Search for the cell housing the specified text and yield its (x, y) center coordinate. 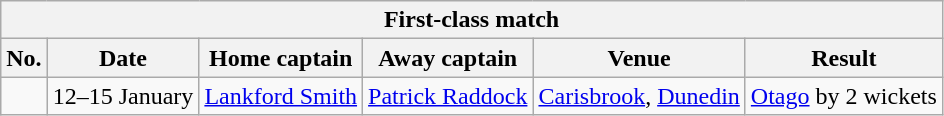
Date (123, 58)
Lankford Smith (281, 96)
Otago by 2 wickets (844, 96)
Home captain (281, 58)
Patrick Raddock (448, 96)
12–15 January (123, 96)
Away captain (448, 58)
First-class match (472, 20)
Venue (639, 58)
Carisbrook, Dunedin (639, 96)
Result (844, 58)
No. (24, 58)
